Locate the cell with the specified text and output its (x, y) center coordinate. 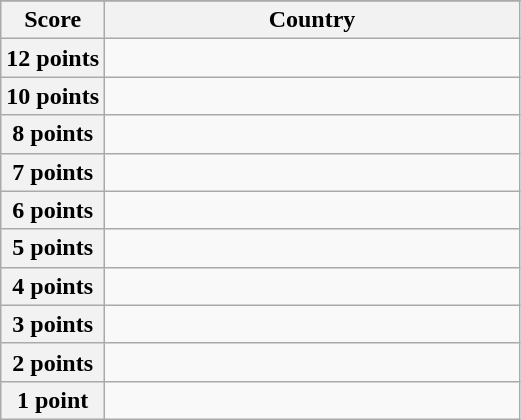
12 points (53, 58)
5 points (53, 248)
6 points (53, 210)
8 points (53, 134)
Score (53, 20)
10 points (53, 96)
4 points (53, 286)
3 points (53, 324)
1 point (53, 400)
Country (312, 20)
7 points (53, 172)
2 points (53, 362)
